Detect which cell encompasses the target text, then output its [x, y] center coordinate. 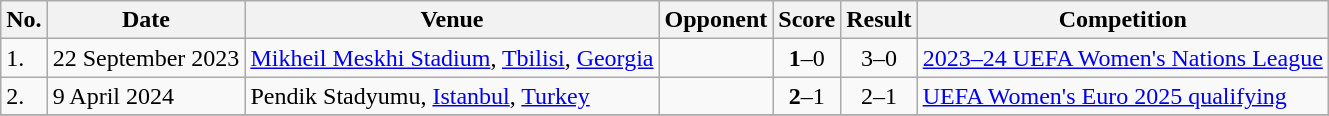
9 April 2024 [146, 96]
1. [24, 58]
2. [24, 96]
No. [24, 20]
UEFA Women's Euro 2025 qualifying [1122, 96]
3–0 [879, 58]
Mikheil Meskhi Stadium, Tbilisi, Georgia [452, 58]
Pendik Stadyumu, Istanbul, Turkey [452, 96]
Competition [1122, 20]
22 September 2023 [146, 58]
Opponent [716, 20]
Result [879, 20]
Date [146, 20]
Score [807, 20]
Venue [452, 20]
1–0 [807, 58]
2023–24 UEFA Women's Nations League [1122, 58]
